Provide the [x, y] coordinate of the cell's center where the given text is located.  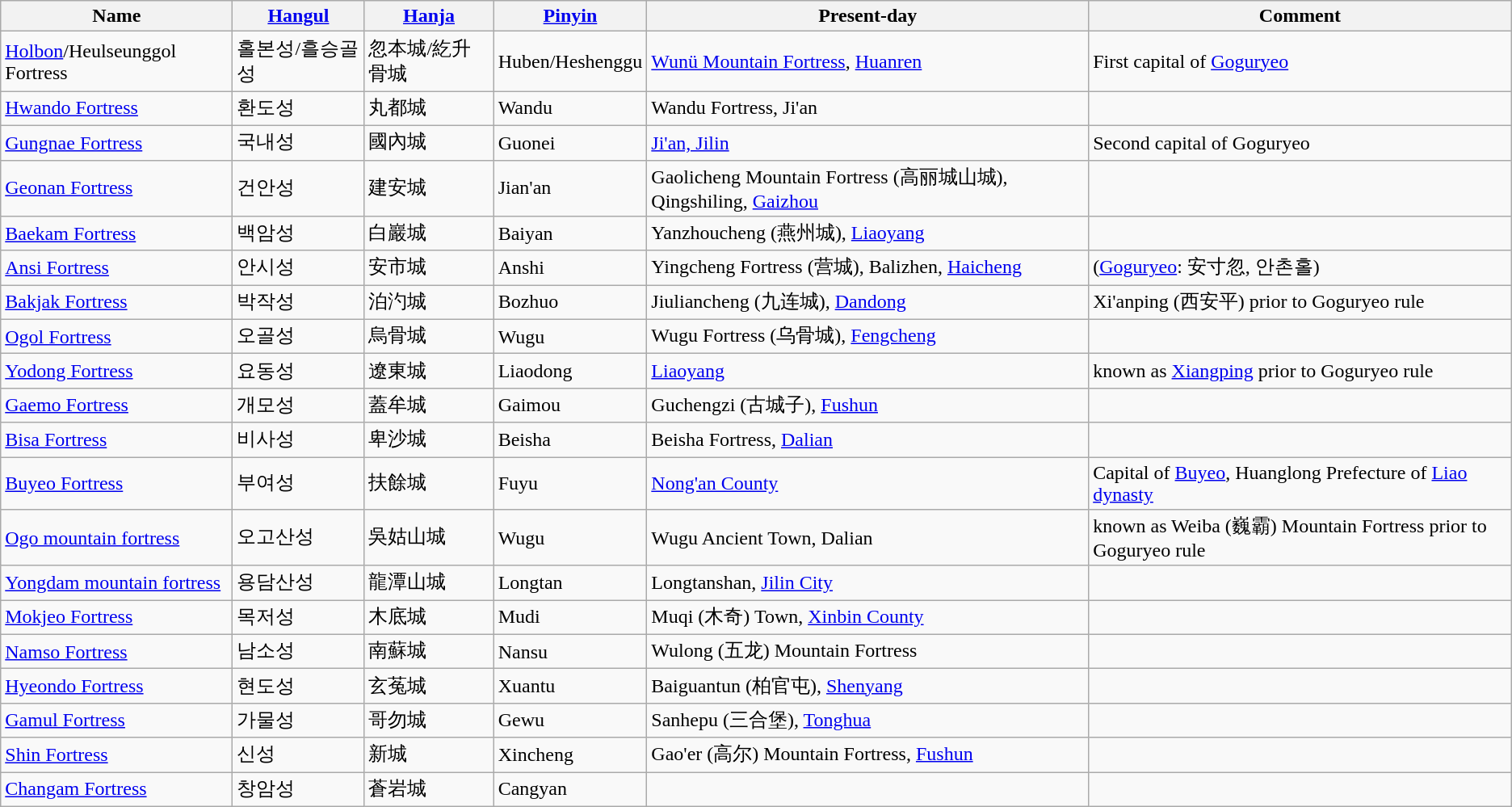
哥勿城 [429, 721]
Baiyan [570, 234]
(Goguryeo: 安寸忽, 안촌홀) [1300, 268]
Hangul [299, 16]
丸都城 [429, 108]
龍潭山城 [429, 583]
Huben/Heshenggu [570, 61]
박작성 [299, 302]
창암성 [299, 790]
Guchengzi (古城子), Fushun [867, 406]
Shin Fortress [116, 754]
Liaoyang [867, 372]
남소성 [299, 651]
Wandu [570, 108]
Name [116, 16]
Second capital of Goguryeo [1300, 142]
Capital of Buyeo, Huanglong Prefecture of Liao dynasty [1300, 483]
홀본성/흘승골성 [299, 61]
Bisa Fortress [116, 439]
南蘇城 [429, 651]
개모성 [299, 406]
Namso Fortress [116, 651]
Muqi (木奇) Town, Xinbin County [867, 617]
Jian'an [570, 188]
Wugu Fortress (乌骨城), Fengcheng [867, 336]
Comment [1300, 16]
Yanzhoucheng (燕州城), Liaoyang [867, 234]
吳姑山城 [429, 538]
Holbon/Heulseunggol Fortress [116, 61]
Wunü Mountain Fortress, Huanren [867, 61]
Xuantu [570, 687]
木底城 [429, 617]
오골성 [299, 336]
蒼岩城 [429, 790]
Present-day [867, 16]
Sanhepu (三合堡), Tonghua [867, 721]
泊汋城 [429, 302]
扶餘城 [429, 483]
Wandu Fortress, Ji'an [867, 108]
Baiguantun (柏官屯), Shenyang [867, 687]
烏骨城 [429, 336]
Ansi Fortress [116, 268]
Nong'an County [867, 483]
known as Xiangping prior to Goguryeo rule [1300, 372]
known as Weiba (巍霸) Mountain Fortress prior to Goguryeo rule [1300, 538]
Bakjak Fortress [116, 302]
建安城 [429, 188]
First capital of Goguryeo [1300, 61]
Xincheng [570, 754]
Guonei [570, 142]
안시성 [299, 268]
遼東城 [429, 372]
Jiuliancheng (九连城), Dandong [867, 302]
Hanja [429, 16]
Hwando Fortress [116, 108]
용담산성 [299, 583]
Gaolicheng Mountain Fortress (高丽城山城), Qingshiling, Gaizhou [867, 188]
Beisha Fortress, Dalian [867, 439]
Mudi [570, 617]
Liaodong [570, 372]
Changam Fortress [116, 790]
환도성 [299, 108]
卑沙城 [429, 439]
國內城 [429, 142]
Gamul Fortress [116, 721]
가물성 [299, 721]
Anshi [570, 268]
백암성 [299, 234]
Yongdam mountain fortress [116, 583]
Xi'anping (西安平) prior to Goguryeo rule [1300, 302]
Ogol Fortress [116, 336]
비사성 [299, 439]
국내성 [299, 142]
Yodong Fortress [116, 372]
Wulong (五龙) Mountain Fortress [867, 651]
Geonan Fortress [116, 188]
Ogo mountain fortress [116, 538]
Nansu [570, 651]
Mokjeo Fortress [116, 617]
安市城 [429, 268]
건안성 [299, 188]
白巖城 [429, 234]
Gewu [570, 721]
Fuyu [570, 483]
Bozhuo [570, 302]
Yingcheng Fortress (营城), Balizhen, Haicheng [867, 268]
玄菟城 [429, 687]
Buyeo Fortress [116, 483]
Beisha [570, 439]
Gao'er (高尔) Mountain Fortress, Fushun [867, 754]
Cangyan [570, 790]
忽本城/紇升骨城 [429, 61]
Longtan [570, 583]
Baekam Fortress [116, 234]
Hyeondo Fortress [116, 687]
오고산성 [299, 538]
蓋牟城 [429, 406]
Ji'an, Jilin [867, 142]
Wugu Ancient Town, Dalian [867, 538]
新城 [429, 754]
Longtanshan, Jilin City [867, 583]
Gaimou [570, 406]
부여성 [299, 483]
현도성 [299, 687]
Gungnae Fortress [116, 142]
Pinyin [570, 16]
신성 [299, 754]
목저성 [299, 617]
Gaemo Fortress [116, 406]
요동성 [299, 372]
